From the cell containing the given text, extract its center point as (X, Y) coordinate. 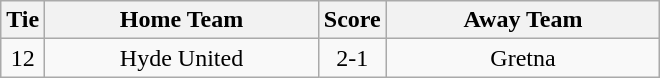
Home Team (182, 20)
2-1 (352, 58)
Away Team (523, 20)
Tie (23, 20)
12 (23, 58)
Hyde United (182, 58)
Score (352, 20)
Gretna (523, 58)
